Determine the [x, y] coordinate at the center of the cell enclosing the given text.  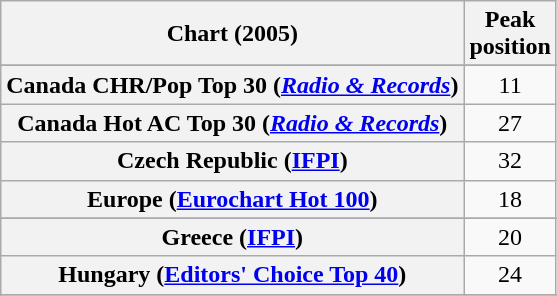
Canada Hot AC Top 30 (Radio & Records) [232, 123]
Chart (2005) [232, 34]
27 [510, 123]
Czech Republic (IFPI) [232, 161]
11 [510, 85]
Europe (Eurochart Hot 100) [232, 199]
Hungary (Editors' Choice Top 40) [232, 275]
Greece (IFPI) [232, 237]
18 [510, 199]
32 [510, 161]
Canada CHR/Pop Top 30 (Radio & Records) [232, 85]
Peakposition [510, 34]
24 [510, 275]
20 [510, 237]
